Capture the cell that displays the provided text and extract its [x, y] central coordinate. 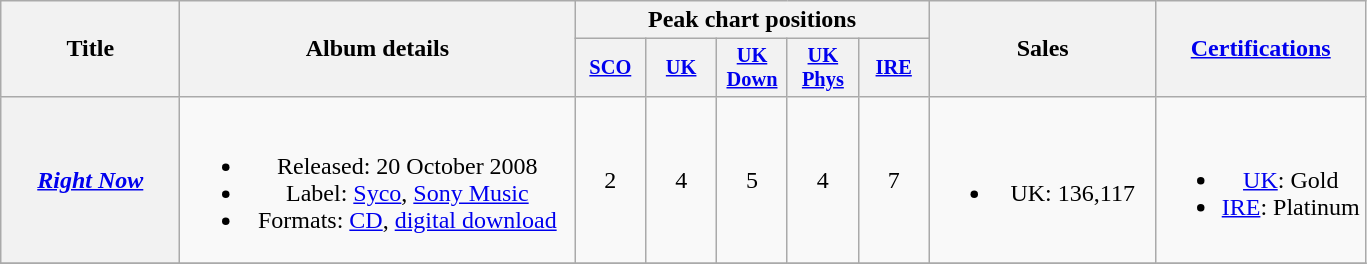
Peak chart positions [752, 20]
UK: 136,117 [1042, 180]
Title [90, 49]
SCO [610, 68]
5 [752, 180]
2 [610, 180]
7 [894, 180]
Certifications [1260, 49]
Right Now [90, 180]
Album details [378, 49]
UK Down [752, 68]
UK: GoldIRE: Platinum [1260, 180]
UK [682, 68]
IRE [894, 68]
Sales [1042, 49]
UK Phys [822, 68]
Released: 20 October 2008Label: Syco, Sony MusicFormats: CD, digital download [378, 180]
